Extract the [x, y] coordinate from the center of the cell holding the provided text.  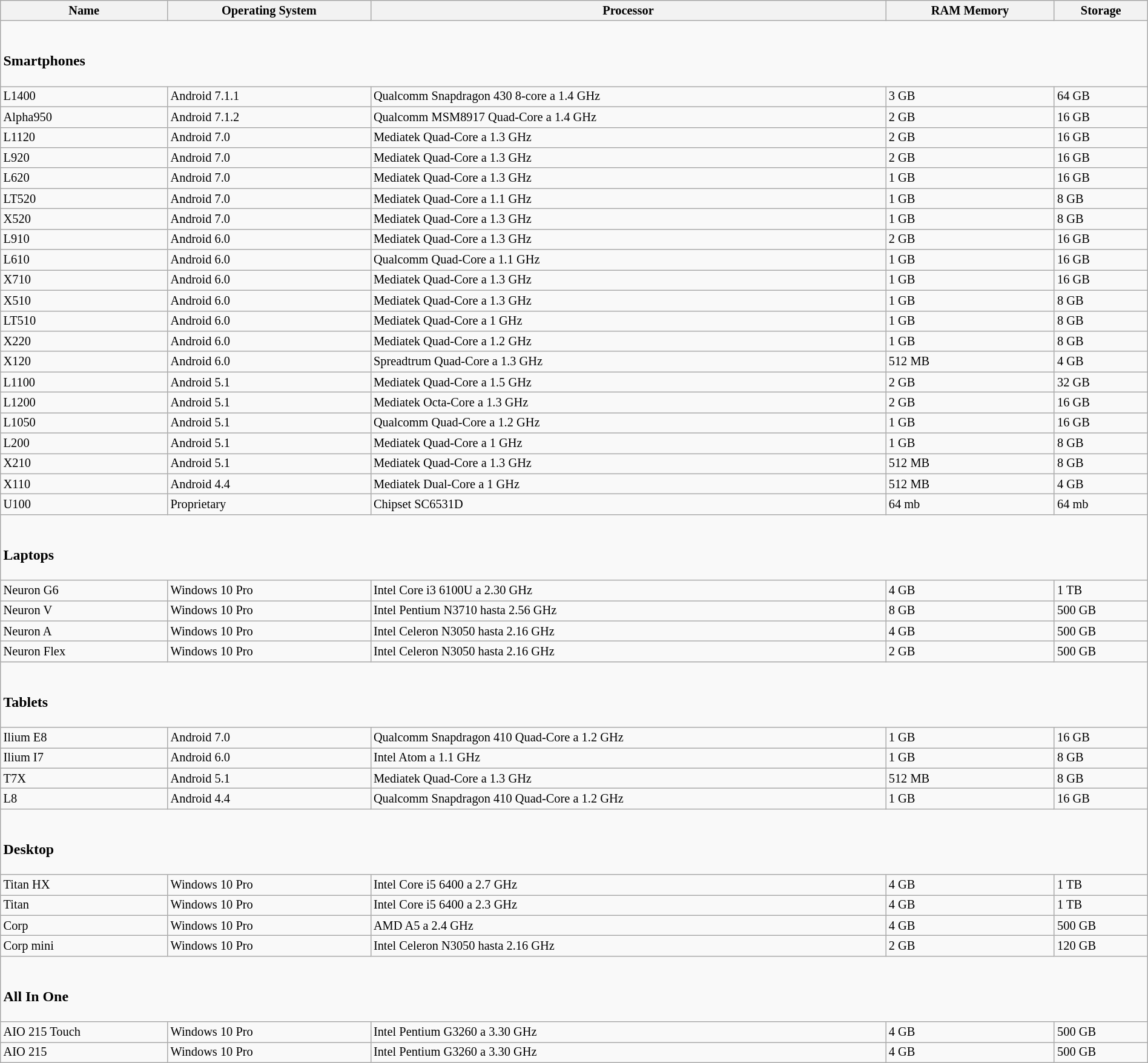
Chipset SC6531D [628, 505]
Corp [84, 926]
L910 [84, 239]
U100 [84, 505]
Mediatek Quad-Core a 1.5 GHz [628, 382]
Corp mini [84, 946]
X510 [84, 300]
Smartphones [574, 53]
L8 [84, 799]
L1100 [84, 382]
32 GB [1101, 382]
Ilium E8 [84, 738]
Laptops [574, 548]
X110 [84, 484]
Ilium I7 [84, 758]
L1200 [84, 403]
120 GB [1101, 946]
AMD A5 a 2.4 GHz [628, 926]
L1050 [84, 423]
Android 7.1.2 [269, 117]
Mediatek Octa-Core a 1.3 GHz [628, 403]
Proprietary [269, 505]
X120 [84, 362]
Intel Atom a 1.1 GHz [628, 758]
Android 7.1.1 [269, 97]
Desktop [574, 842]
LT520 [84, 199]
Qualcomm Quad-Core a 1.2 GHz [628, 423]
Qualcomm MSM8917 Quad-Core a 1.4 GHz [628, 117]
Intel Core i3 6100U a 2.30 GHz [628, 591]
L1400 [84, 97]
3 GB [970, 97]
Neuron A [84, 631]
Name [84, 11]
L200 [84, 443]
Intel Core i5 6400 a 2.7 GHz [628, 885]
Operating System [269, 11]
RAM Memory [970, 11]
Titan [84, 906]
X710 [84, 280]
Neuron G6 [84, 591]
X210 [84, 464]
Intel Pentium N3710 hasta 2.56 GHz [628, 611]
Alpha950 [84, 117]
Titan HX [84, 885]
Neuron Flex [84, 652]
Spreadtrum Quad-Core a 1.3 GHz [628, 362]
Qualcomm Quad-Core a 1.1 GHz [628, 260]
Storage [1101, 11]
AIO 215 [84, 1053]
X220 [84, 342]
L620 [84, 178]
L1120 [84, 137]
L610 [84, 260]
Mediatek Dual-Core a 1 GHz [628, 484]
Qualcomm Snapdragon 430 8-core a 1.4 GHz [628, 97]
Tablets [574, 695]
L920 [84, 158]
Mediatek Quad-Core a 1.2 GHz [628, 342]
X520 [84, 219]
AIO 215 Touch [84, 1032]
64 GB [1101, 97]
T7X [84, 778]
Mediatek Quad-Core a 1.1 GHz [628, 199]
Intel Core i5 6400 a 2.3 GHz [628, 906]
LT510 [84, 321]
All In One [574, 989]
Processor [628, 11]
Neuron V [84, 611]
